Identify which cell holds the provided text, then report its [X, Y] central coordinate. 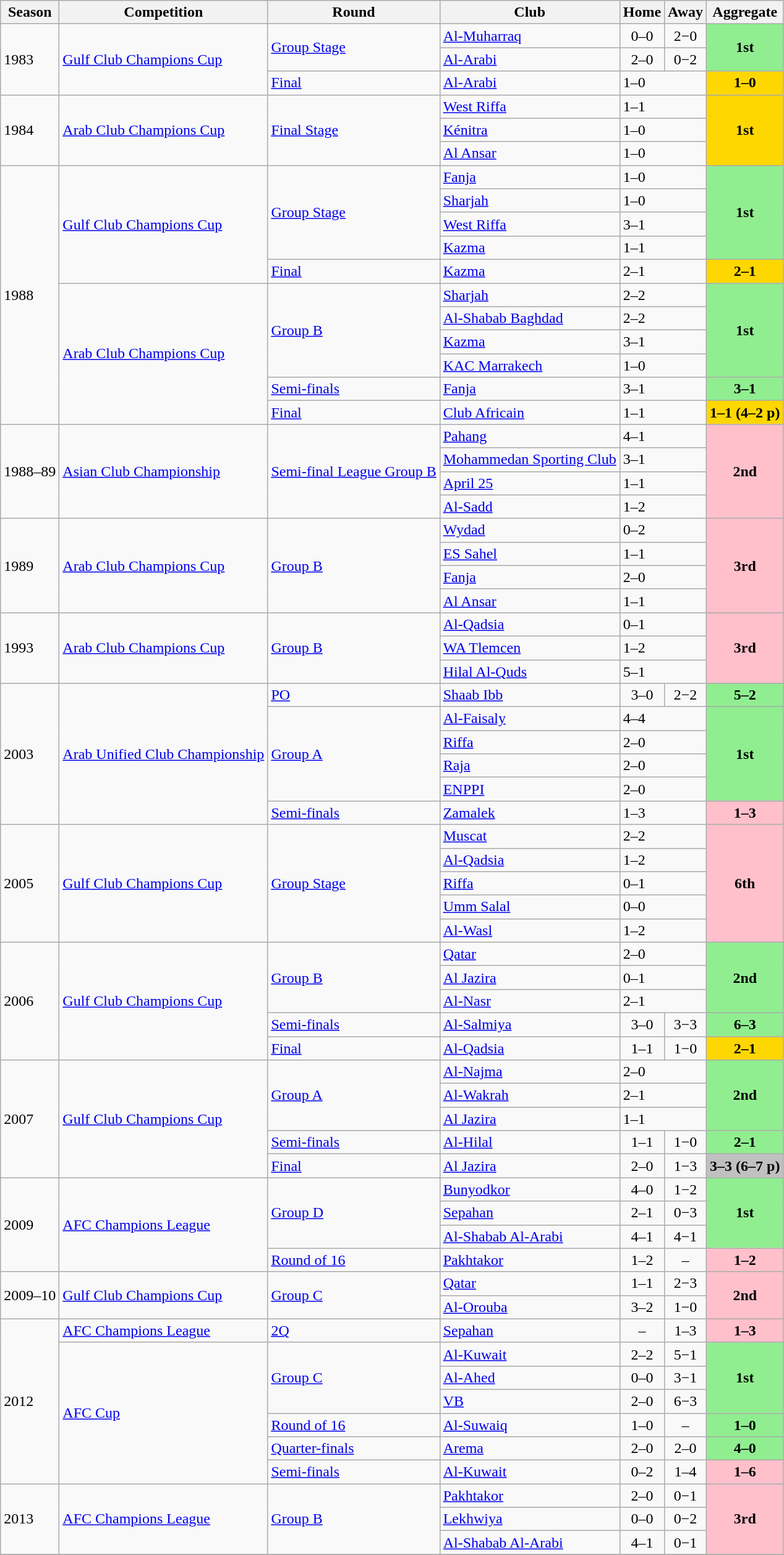
Pahang [529, 436]
Club Africain [529, 413]
Arema [529, 1449]
Al-Sadd [529, 507]
Al-Wasl [529, 930]
0−3 [686, 1213]
Al-Faisaly [529, 719]
Home [642, 12]
Al-Wakrah [529, 1095]
Wydad [529, 530]
April 25 [529, 483]
ENPPI [529, 789]
2005 [30, 883]
2013 [30, 1519]
2009 [30, 1225]
VB [529, 1401]
Al-Nasr [529, 1001]
KAC Marrakech [529, 366]
Zamalek [529, 813]
Hilal Al-Quds [529, 671]
3–2 [642, 1307]
4−1 [686, 1236]
Bunyodkor [529, 1189]
Competition [163, 12]
Raja [529, 766]
3–3 (6–7 p) [745, 1166]
2003 [30, 754]
Lekhwiya [529, 1519]
5–2 [745, 695]
Al-Hilal [529, 1142]
Asian Club Championship [163, 471]
Shaab Ibb [529, 695]
Arab Unified Club Championship [163, 754]
6th [745, 883]
Al-Ahed [529, 1377]
Away [686, 12]
Al-Salmiya [529, 1024]
1993 [30, 648]
2009–10 [30, 1295]
3−1 [686, 1377]
Mohammedan Sporting Club [529, 460]
Aggregate [745, 12]
2012 [30, 1401]
3−3 [686, 1024]
2−2 [686, 695]
Al-Orouba [529, 1307]
2006 [30, 1001]
1–4 [686, 1472]
Kénitra [529, 130]
5–1 [663, 671]
5−1 [686, 1354]
Al-Suwaiq [529, 1424]
Group D [354, 1213]
AFC Cup [163, 1413]
1–1 (4–2 p) [745, 413]
2−3 [686, 1283]
1−2 [686, 1189]
WA Tlemcen [529, 648]
1989 [30, 565]
Umm Salal [529, 907]
Muscat [529, 836]
Season [30, 12]
6–3 [745, 1024]
Round [354, 12]
1–6 [745, 1472]
1988 [30, 294]
1984 [30, 130]
2−0 [686, 36]
1983 [30, 59]
6−3 [686, 1401]
ES Sahel [529, 554]
PO [354, 695]
Semi-final League Group B [354, 471]
Club [529, 12]
Al-Najma [529, 1072]
2Q [354, 1330]
Al-Shabab Baghdad [529, 319]
1988–89 [30, 471]
1−3 [686, 1166]
2007 [30, 1119]
Final Stage [354, 130]
Al-Muharraq [529, 36]
Quarter-finals [354, 1449]
4–4 [663, 719]
